Search for the cell housing the specified text and yield its [X, Y] center coordinate. 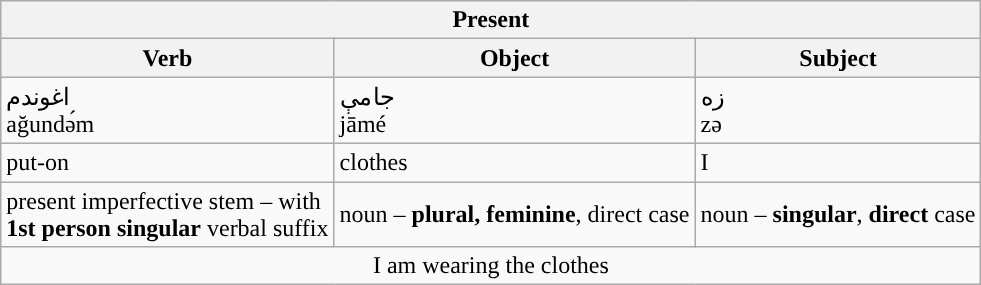
I am wearing the clothes [491, 266]
زهzә [838, 110]
present imperfective stem – with1st person singular verbal suffix [168, 214]
Object [514, 58]
Present [491, 20]
Verb [168, 58]
noun – plural, feminine, direct case [514, 214]
put-on [168, 162]
clothes [514, 162]
جامېjāmé [514, 110]
noun – singular, direct case [838, 214]
I [838, 162]
Subject [838, 58]
اغوندمağundә́m [168, 110]
